Capture the cell that displays the provided text and extract its (X, Y) central coordinate. 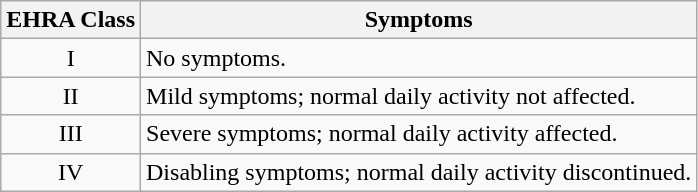
Mild symptoms; normal daily activity not affected. (419, 96)
III (71, 134)
I (71, 58)
Symptoms (419, 20)
II (71, 96)
EHRA Class (71, 20)
Severe symptoms; normal daily activity affected. (419, 134)
IV (71, 172)
No symptoms. (419, 58)
Disabling symptoms; normal daily activity discontinued. (419, 172)
